Pinpoint the cell where the given text exists, returning its (X, Y) midpoint coordinate. 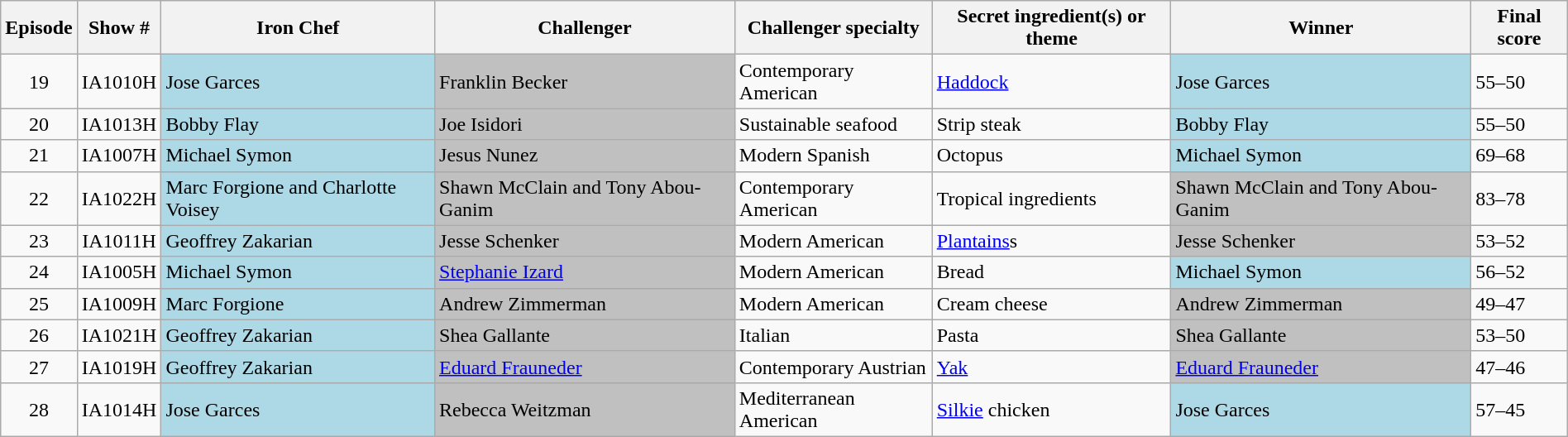
Silkie chicken (1052, 409)
IA1009H (119, 304)
Contemporary Austrian (834, 367)
IA1013H (119, 124)
49–47 (1520, 304)
IA1005H (119, 272)
Show # (119, 28)
28 (39, 409)
IA1022H (119, 199)
Cream cheese (1052, 304)
24 (39, 272)
21 (39, 156)
Marc Forgione (298, 304)
Strip steak (1052, 124)
Octopus (1052, 156)
26 (39, 335)
IA1010H (119, 81)
IA1021H (119, 335)
47–46 (1520, 367)
Yak (1052, 367)
25 (39, 304)
Plantainss (1052, 241)
IA1011H (119, 241)
Secret ingredient(s) or theme (1052, 28)
Challenger (586, 28)
Sustainable seafood (834, 124)
Bread (1052, 272)
19 (39, 81)
IA1019H (119, 367)
23 (39, 241)
Pasta (1052, 335)
Mediterranean American (834, 409)
Challenger specialty (834, 28)
Marc Forgione and Charlotte Voisey (298, 199)
Joe Isidori (586, 124)
53–52 (1520, 241)
Episode (39, 28)
22 (39, 199)
Franklin Becker (586, 81)
Winner (1322, 28)
27 (39, 367)
IA1014H (119, 409)
Tropical ingredients (1052, 199)
20 (39, 124)
Final score (1520, 28)
IA1007H (119, 156)
57–45 (1520, 409)
Iron Chef (298, 28)
Rebecca Weitzman (586, 409)
83–78 (1520, 199)
Italian (834, 335)
Jesus Nunez (586, 156)
Modern Spanish (834, 156)
56–52 (1520, 272)
Stephanie Izard (586, 272)
53–50 (1520, 335)
Haddock (1052, 81)
69–68 (1520, 156)
